Provide the [x, y] coordinate of the cell's center where the given text is located.  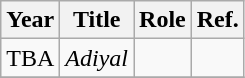
Title [97, 20]
Role [163, 20]
Adiyal [97, 58]
Ref. [218, 20]
TBA [30, 58]
Year [30, 20]
